Search for the cell housing the specified text and yield its (X, Y) center coordinate. 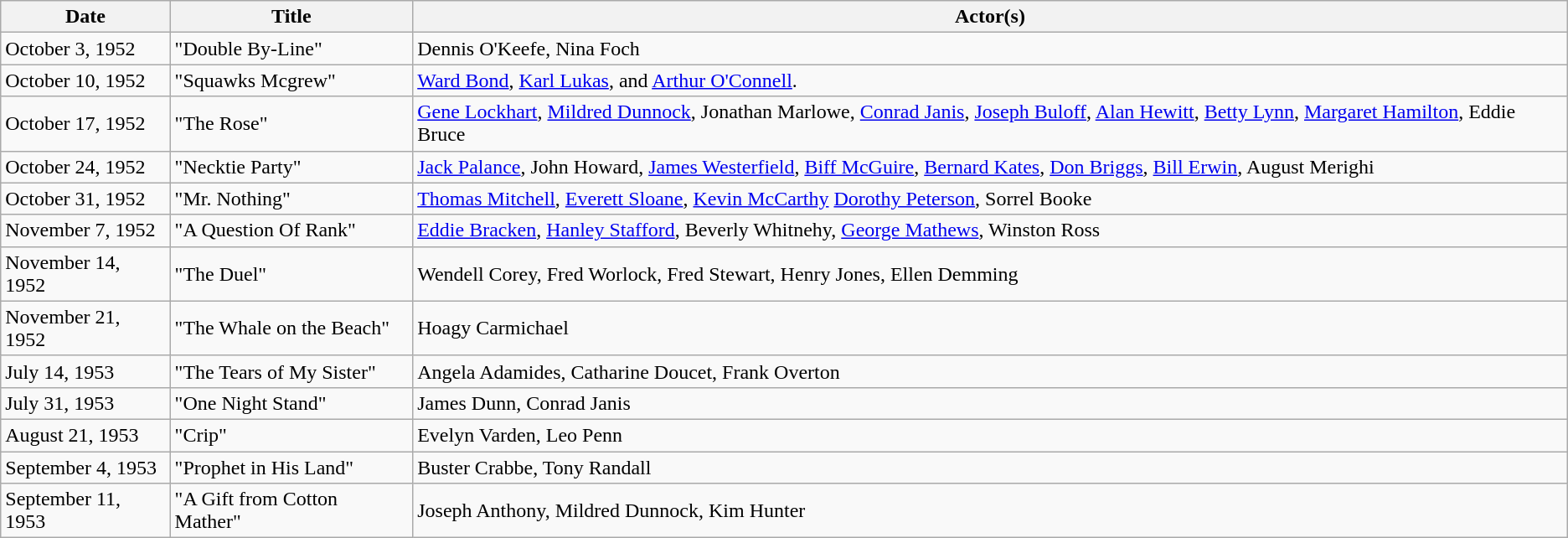
Evelyn Varden, Leo Penn (990, 435)
October 3, 1952 (85, 49)
James Dunn, Conrad Janis (990, 403)
October 31, 1952 (85, 199)
Thomas Mitchell, Everett Sloane, Kevin McCarthy Dorothy Peterson, Sorrel Booke (990, 199)
September 4, 1953 (85, 467)
"Prophet in His Land" (291, 467)
November 7, 1952 (85, 230)
October 17, 1952 (85, 124)
"A Gift from Cotton Mather" (291, 511)
July 31, 1953 (85, 403)
July 14, 1953 (85, 371)
"Squawks Mcgrew" (291, 80)
"Necktie Party" (291, 167)
Actor(s) (990, 17)
Title (291, 17)
Gene Lockhart, Mildred Dunnock, Jonathan Marlowe, Conrad Janis, Joseph Buloff, Alan Hewitt, Betty Lynn, Margaret Hamilton, Eddie Bruce (990, 124)
November 21, 1952 (85, 328)
Angela Adamides, Catharine Doucet, Frank Overton (990, 371)
Eddie Bracken, Hanley Stafford, Beverly Whitnehy, George Mathews, Winston Ross (990, 230)
Date (85, 17)
Wendell Corey, Fred Worlock, Fred Stewart, Henry Jones, Ellen Demming (990, 273)
September 11, 1953 (85, 511)
"Crip" (291, 435)
Dennis O'Keefe, Nina Foch (990, 49)
Joseph Anthony, Mildred Dunnock, Kim Hunter (990, 511)
November 14, 1952 (85, 273)
"The Whale on the Beach" (291, 328)
Ward Bond, Karl Lukas, and Arthur O'Connell. (990, 80)
Hoagy Carmichael (990, 328)
October 10, 1952 (85, 80)
Buster Crabbe, Tony Randall (990, 467)
"One Night Stand" (291, 403)
"A Question Of Rank" (291, 230)
August 21, 1953 (85, 435)
"The Tears of My Sister" (291, 371)
"Double By-Line" (291, 49)
Jack Palance, John Howard, James Westerfield, Biff McGuire, Bernard Kates, Don Briggs, Bill Erwin, August Merighi (990, 167)
"The Duel" (291, 273)
"Mr. Nothing" (291, 199)
"The Rose" (291, 124)
October 24, 1952 (85, 167)
